Find where the given text appears and provide that cell's center as [X, Y] coordinate. 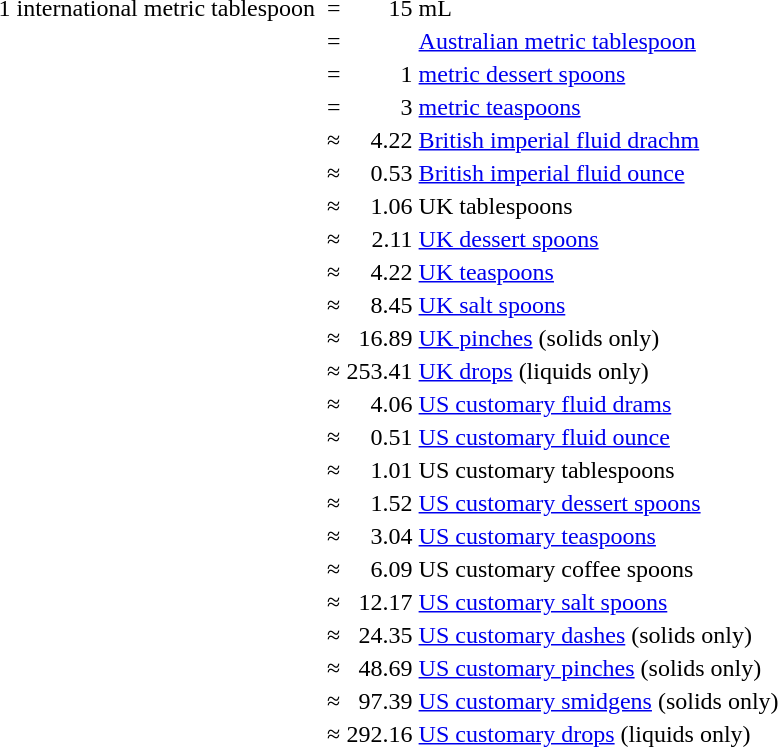
3 [380, 107]
6.09 [380, 569]
48.69 [380, 668]
12.17 [380, 602]
253.41 [380, 371]
24.35 [380, 635]
4.06 [380, 404]
97.39 [380, 701]
1.52 [380, 503]
1 [380, 74]
8.45 [380, 305]
0.51 [380, 437]
1.01 [380, 470]
16.89 [380, 338]
2.11 [380, 239]
3.04 [380, 536]
0.53 [380, 173]
1.06 [380, 206]
